Identify which cell holds the provided text, then report its [X, Y] central coordinate. 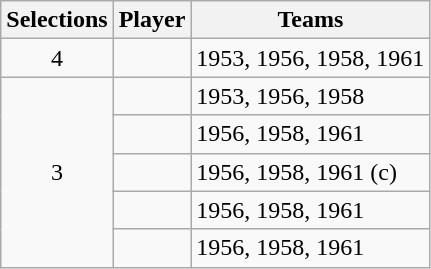
Teams [310, 20]
4 [57, 58]
3 [57, 172]
1953, 1956, 1958, 1961 [310, 58]
1956, 1958, 1961 (c) [310, 172]
1953, 1956, 1958 [310, 96]
Player [152, 20]
Selections [57, 20]
